Provide the [X, Y] coordinate of the cell's center where the given text is located.  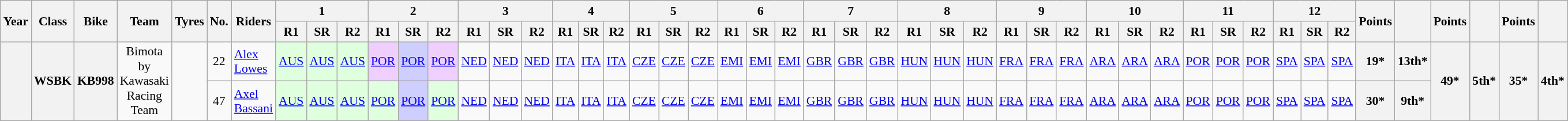
1 [322, 11]
Bike [96, 21]
30* [1375, 101]
47 [219, 101]
9 [1041, 11]
KB998 [96, 81]
Team [144, 21]
Class [53, 21]
Bimota by Kawasaki Racing Team [144, 81]
13th* [1413, 61]
5th* [1484, 81]
35* [1518, 81]
9th* [1413, 101]
Year [16, 21]
4th* [1553, 81]
5 [674, 11]
Riders [254, 21]
3 [505, 11]
2 [413, 11]
8 [947, 11]
Tyres [189, 21]
No. [219, 21]
22 [219, 61]
Alex Lowes [254, 61]
WSBK [53, 81]
49* [1450, 81]
12 [1314, 11]
Axel Bassani [254, 101]
10 [1134, 11]
4 [591, 11]
6 [760, 11]
7 [851, 11]
11 [1228, 11]
19* [1375, 61]
